Find where the given text appears and provide that cell's center as (X, Y) coordinate. 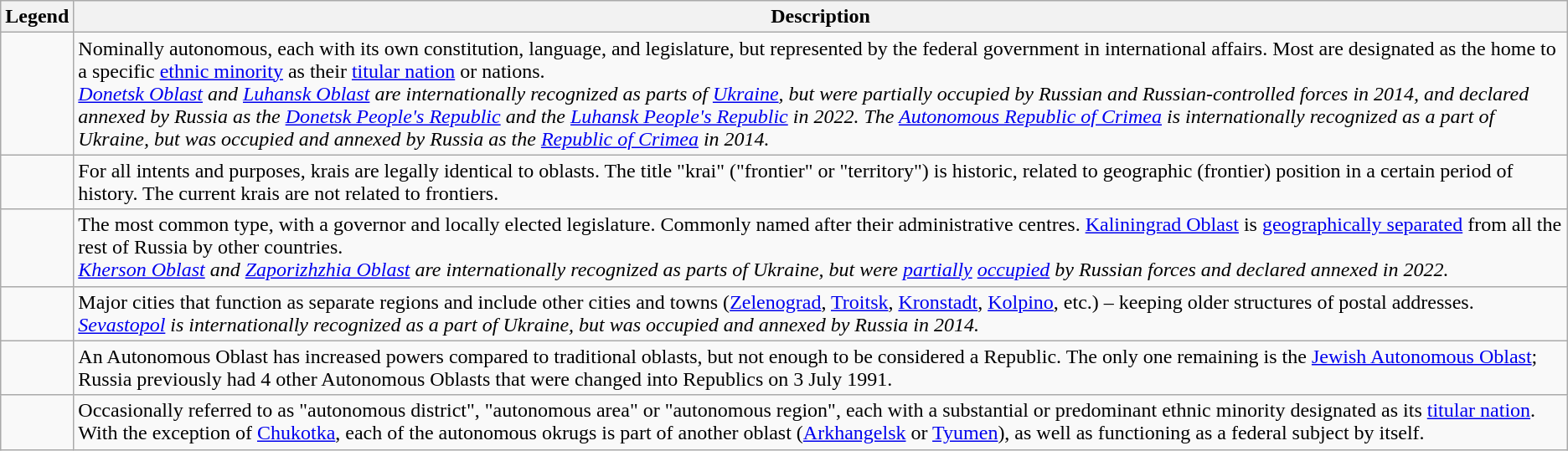
Description (821, 17)
Legend (37, 17)
